Identify which cell holds the provided text, then report its (x, y) central coordinate. 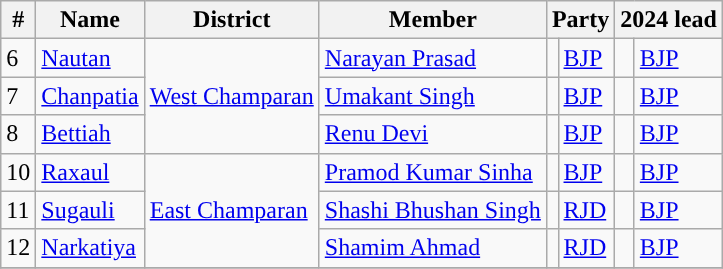
Narayan Prasad (432, 58)
12 (18, 248)
# (18, 20)
Party (580, 20)
Pramod Kumar Sinha (432, 172)
Bettiah (90, 134)
10 (18, 172)
Shamim Ahmad (432, 248)
Narkatiya (90, 248)
Chanpatia (90, 96)
11 (18, 210)
7 (18, 96)
Member (432, 20)
Nautan (90, 58)
Sugauli (90, 210)
Renu Devi (432, 134)
Name (90, 20)
East Champaran (232, 210)
District (232, 20)
6 (18, 58)
West Champaran (232, 96)
2024 lead (669, 20)
Shashi Bhushan Singh (432, 210)
Umakant Singh (432, 96)
Raxaul (90, 172)
8 (18, 134)
